Search for the cell housing the specified text and yield its (x, y) center coordinate. 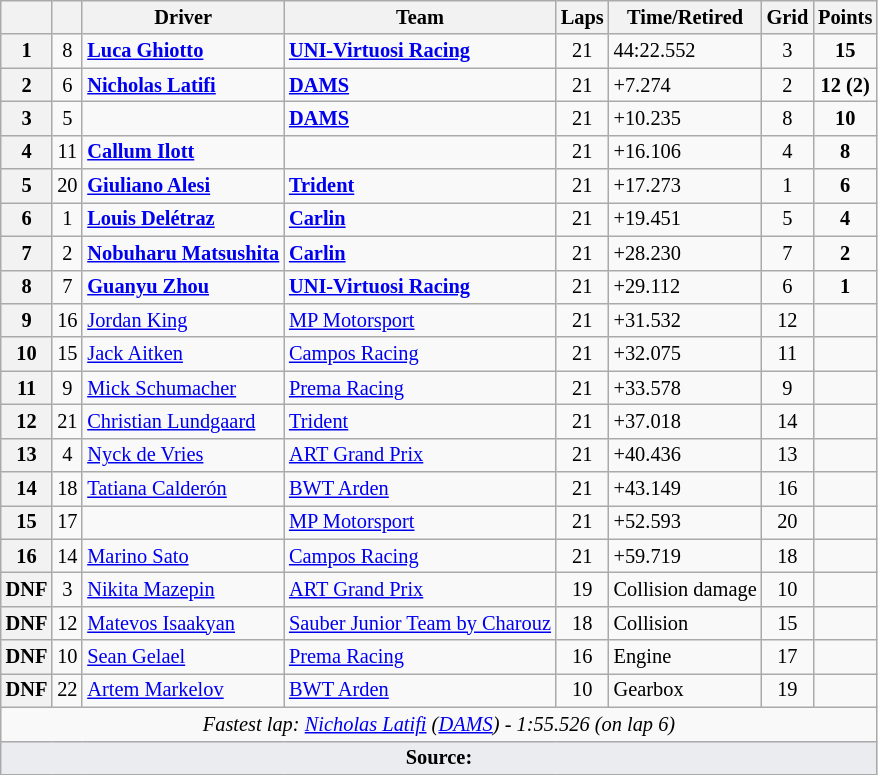
Mick Schumacher (183, 388)
+28.230 (686, 253)
Driver (183, 17)
Jordan King (183, 320)
Nicholas Latifi (183, 85)
+59.719 (686, 556)
Grid (788, 17)
22 (67, 690)
Sauber Junior Team by Charouz (420, 623)
44:22.552 (686, 51)
Points (845, 17)
+32.075 (686, 354)
Engine (686, 657)
Laps (582, 17)
Fastest lap: Nicholas Latifi (DAMS) - 1:55.526 (on lap 6) (439, 724)
+31.532 (686, 320)
+16.106 (686, 152)
Matevos Isaakyan (183, 623)
Nyck de Vries (183, 455)
Marino Sato (183, 556)
+7.274 (686, 85)
+10.235 (686, 118)
+33.578 (686, 388)
+40.436 (686, 455)
Guanyu Zhou (183, 287)
Source: (439, 758)
Collision (686, 623)
Sean Gelael (183, 657)
Callum Ilott (183, 152)
Artem Markelov (183, 690)
Collision damage (686, 589)
Christian Lundgaard (183, 421)
+19.451 (686, 219)
Tatiana Calderón (183, 489)
+43.149 (686, 489)
+52.593 (686, 522)
Team (420, 17)
Nobuharu Matsushita (183, 253)
Jack Aitken (183, 354)
Louis Delétraz (183, 219)
Gearbox (686, 690)
+29.112 (686, 287)
Giuliano Alesi (183, 186)
+17.273 (686, 186)
Time/Retired (686, 17)
Luca Ghiotto (183, 51)
Nikita Mazepin (183, 589)
12 (2) (845, 85)
+37.018 (686, 421)
